Return (X, Y) of the center of cell containing provided text 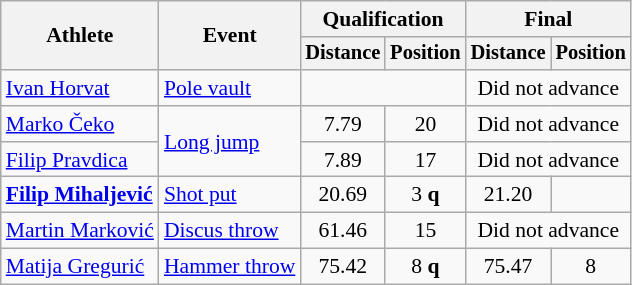
17 (425, 160)
Filip Mihaljević (80, 195)
8 (591, 267)
Filip Pravdica (80, 160)
Martin Marković (80, 231)
8 q (425, 267)
Long jump (230, 142)
Athlete (80, 36)
20 (425, 124)
Pole vault (230, 88)
Matija Gregurić (80, 267)
Marko Čeko (80, 124)
Hammer throw (230, 267)
Event (230, 36)
75.47 (508, 267)
75.42 (342, 267)
Ivan Horvat (80, 88)
Qualification (382, 19)
7.79 (342, 124)
Discus throw (230, 231)
21.20 (508, 195)
61.46 (342, 231)
Final (548, 19)
15 (425, 231)
Shot put (230, 195)
3 q (425, 195)
20.69 (342, 195)
7.89 (342, 160)
